Extract the [X, Y] coordinate from the center of the cell holding the provided text.  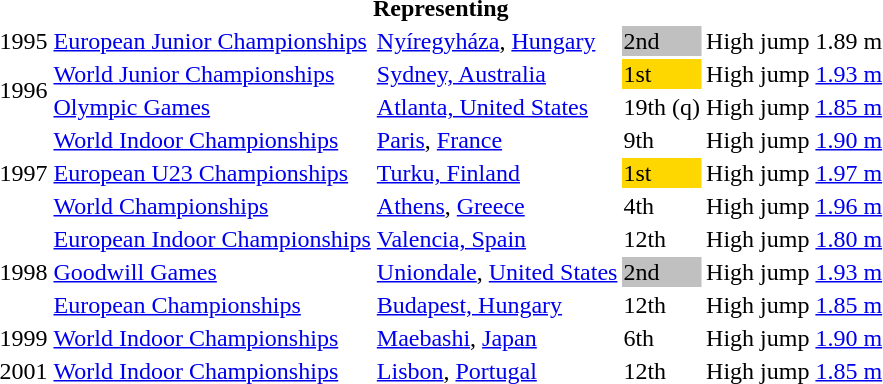
6th [662, 338]
9th [662, 140]
Budapest, Hungary [497, 305]
European Indoor Championships [212, 239]
4th [662, 206]
World Championships [212, 206]
World Junior Championships [212, 74]
Paris, France [497, 140]
European Championships [212, 305]
19th (q) [662, 107]
Uniondale, United States [497, 272]
Goodwill Games [212, 272]
Atlanta, United States [497, 107]
European U23 Championships [212, 173]
Turku, Finland [497, 173]
European Junior Championships [212, 41]
Maebashi, Japan [497, 338]
Valencia, Spain [497, 239]
Athens, Greece [497, 206]
Sydney, Australia [497, 74]
Olympic Games [212, 107]
Nyíregyháza, Hungary [497, 41]
